Output the [x, y] coordinate of the center of the cell containing the given text.  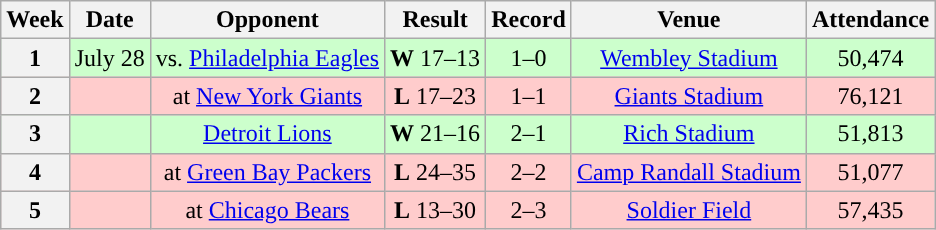
at Chicago Bears [267, 210]
at New York Giants [267, 96]
at Green Bay Packers [267, 172]
2–3 [529, 210]
Venue [688, 20]
Rich Stadium [688, 134]
76,121 [870, 96]
Opponent [267, 20]
51,813 [870, 134]
51,077 [870, 172]
1–1 [529, 96]
2–1 [529, 134]
Giants Stadium [688, 96]
July 28 [110, 58]
Date [110, 20]
50,474 [870, 58]
2 [35, 96]
Record [529, 20]
W 17–13 [436, 58]
1 [35, 58]
3 [35, 134]
Wembley Stadium [688, 58]
L 17–23 [436, 96]
1–0 [529, 58]
Week [35, 20]
5 [35, 210]
vs. Philadelphia Eagles [267, 58]
Soldier Field [688, 210]
Detroit Lions [267, 134]
Result [436, 20]
2–2 [529, 172]
L 24–35 [436, 172]
Attendance [870, 20]
L 13–30 [436, 210]
Camp Randall Stadium [688, 172]
4 [35, 172]
W 21–16 [436, 134]
57,435 [870, 210]
